Capture the cell that displays the provided text and extract its (x, y) central coordinate. 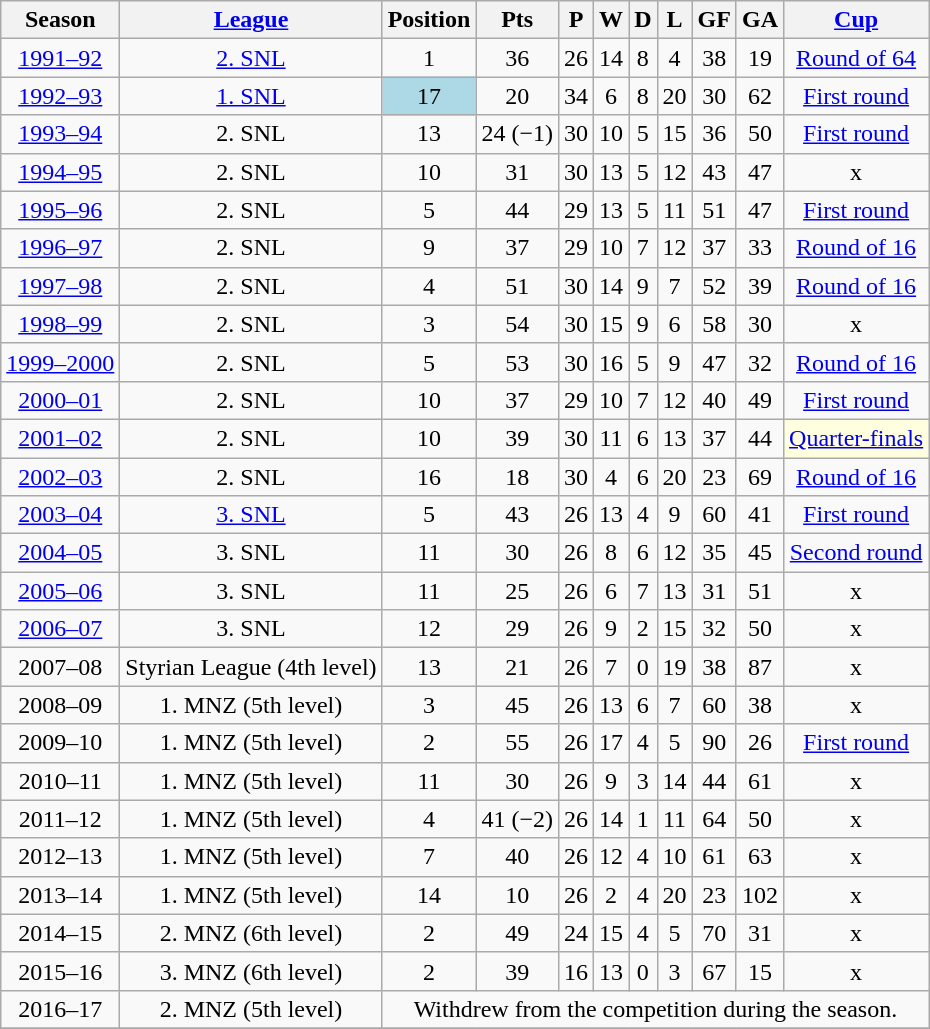
2008–09 (60, 705)
21 (518, 667)
64 (714, 819)
70 (714, 933)
2. MNZ (6th level) (251, 933)
GF (714, 20)
58 (714, 324)
1994–95 (60, 172)
Styrian League (4th level) (251, 667)
41 (−2) (518, 819)
Season (60, 20)
2005–06 (60, 591)
2015–16 (60, 971)
54 (518, 324)
2002–03 (60, 477)
2001–02 (60, 438)
D (643, 20)
24 (−1) (518, 134)
2011–12 (60, 819)
1996–97 (60, 248)
Cup (856, 20)
1991–92 (60, 58)
53 (518, 362)
1. SNL (251, 96)
1995–96 (60, 210)
L (674, 20)
41 (760, 515)
2016–17 (60, 1009)
2009–10 (60, 743)
2000–01 (60, 400)
102 (760, 895)
Position (429, 20)
87 (760, 667)
Quarter-finals (856, 438)
Second round (856, 553)
63 (760, 857)
2007–08 (60, 667)
2014–15 (60, 933)
2013–14 (60, 895)
24 (576, 933)
1992–93 (60, 96)
1993–94 (60, 134)
33 (760, 248)
69 (760, 477)
1997–98 (60, 286)
67 (714, 971)
25 (518, 591)
2006–07 (60, 629)
18 (518, 477)
62 (760, 96)
2. MNZ (5th level) (251, 1009)
1998–99 (60, 324)
52 (714, 286)
34 (576, 96)
90 (714, 743)
35 (714, 553)
Pts (518, 20)
2012–13 (60, 857)
Round of 64 (856, 58)
GA (760, 20)
League (251, 20)
1999–2000 (60, 362)
Withdrew from the competition during the season. (656, 1009)
W (612, 20)
2003–04 (60, 515)
P (576, 20)
55 (518, 743)
2010–11 (60, 781)
2004–05 (60, 553)
3. MNZ (6th level) (251, 971)
